Find where the given text appears and provide that cell's center as (X, Y) coordinate. 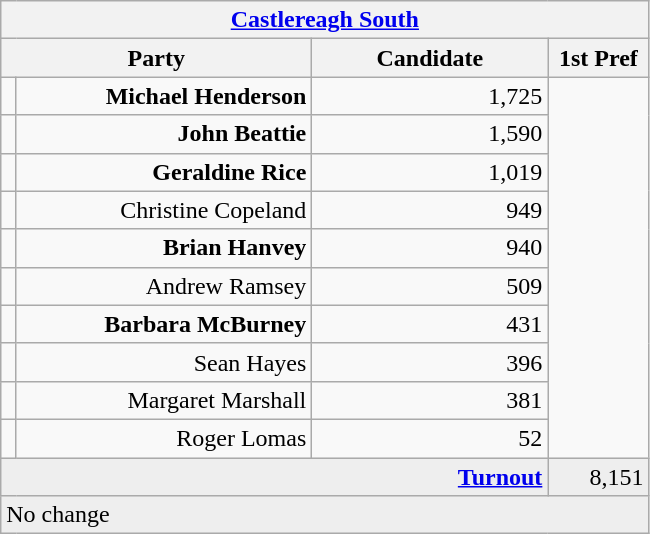
Margaret Marshall (164, 400)
Christine Copeland (164, 210)
1,725 (430, 96)
509 (430, 286)
Barbara McBurney (164, 324)
Candidate (430, 58)
Geraldine Rice (164, 172)
Andrew Ramsey (164, 286)
431 (430, 324)
1,019 (430, 172)
Brian Hanvey (164, 248)
Turnout (274, 477)
Castlereagh South (325, 20)
Party (156, 58)
No change (325, 515)
1,590 (430, 134)
Roger Lomas (164, 438)
1st Pref (598, 58)
John Beattie (164, 134)
396 (430, 362)
949 (430, 210)
52 (430, 438)
8,151 (598, 477)
940 (430, 248)
Michael Henderson (164, 96)
381 (430, 400)
Sean Hayes (164, 362)
